Output the (X, Y) coordinate of the center of the cell containing the given text.  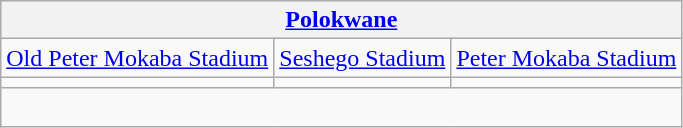
Polokwane (342, 20)
Seshego Stadium (362, 58)
Old Peter Mokaba Stadium (138, 58)
Peter Mokaba Stadium (566, 58)
